Determine the (x, y) coordinate at the center of the cell enclosing the given text.  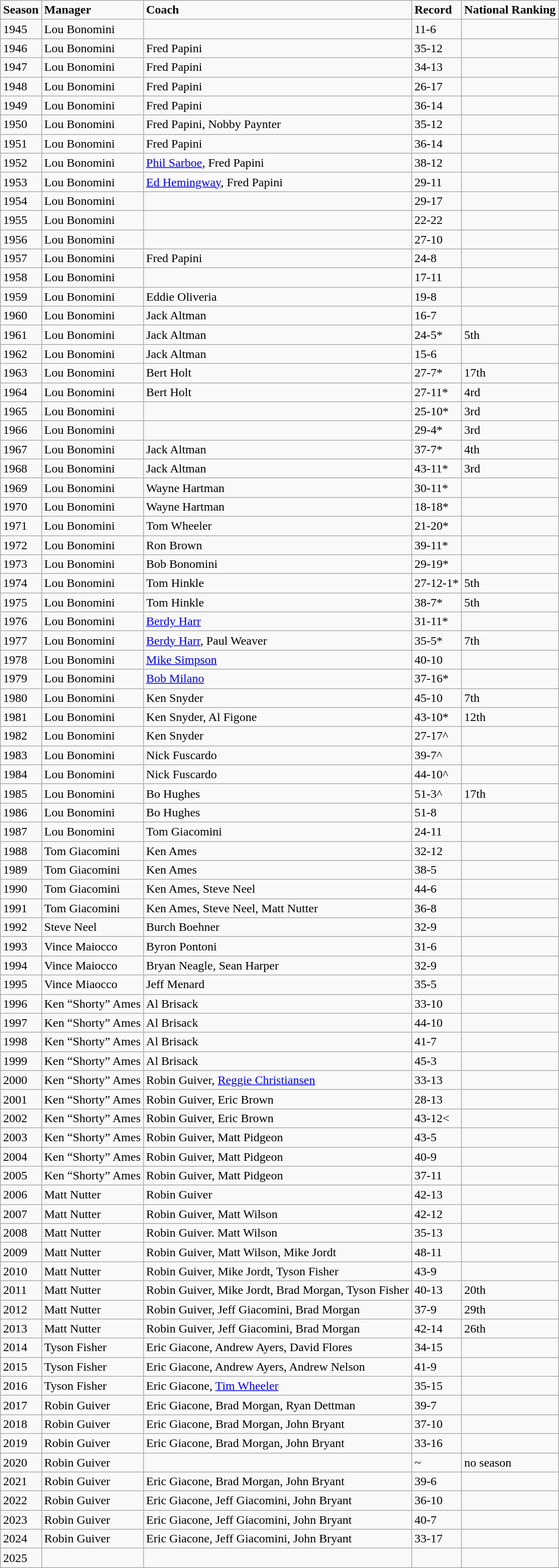
Berdy Harr (278, 622)
22-22 (437, 220)
2002 (21, 1118)
1959 (21, 297)
2021 (21, 1482)
Ken Snyder, Al Figone (278, 717)
15-6 (437, 354)
Ed Hemingway, Fred Papini (278, 182)
2020 (21, 1463)
36-10 (437, 1501)
2018 (21, 1424)
Mike Simpson (278, 660)
37-7* (437, 449)
37-9 (437, 1309)
40-9 (437, 1156)
1984 (21, 774)
no season (510, 1463)
31-11* (437, 622)
1985 (21, 793)
1977 (21, 641)
Berdy Harr, Paul Weaver (278, 641)
26th (510, 1329)
12th (510, 717)
1962 (21, 354)
Eric Giacone, Tim Wheeler (278, 1386)
1958 (21, 278)
1967 (21, 449)
Robin Guiver, Matt Wilson (278, 1214)
43-12< (437, 1118)
45-10 (437, 698)
1948 (21, 86)
Robin Guiver, Mike Jordt, Brad Morgan, Tyson Fisher (278, 1290)
1976 (21, 622)
33-16 (437, 1443)
1979 (21, 679)
39-7^ (437, 755)
36-8 (437, 908)
48-11 (437, 1252)
Manager (92, 10)
1980 (21, 698)
24-11 (437, 831)
Robin Guiver, Mike Jordt, Tyson Fisher (278, 1271)
39-11* (437, 545)
1954 (21, 201)
1946 (21, 48)
21-20* (437, 526)
2012 (21, 1309)
32-12 (437, 851)
2017 (21, 1405)
Steve Neel (92, 927)
1989 (21, 870)
2014 (21, 1348)
20th (510, 1290)
1960 (21, 316)
Vince Miaocco (92, 985)
38-7* (437, 602)
44-10 (437, 1023)
19-8 (437, 297)
2004 (21, 1156)
1995 (21, 985)
2022 (21, 1501)
2005 (21, 1176)
30-11* (437, 488)
2015 (21, 1367)
40-13 (437, 1290)
Eric Giacone, Andrew Ayers, Andrew Nelson (278, 1367)
29th (510, 1309)
39-6 (437, 1482)
1988 (21, 851)
27-10 (437, 239)
31-6 (437, 946)
2000 (21, 1080)
1956 (21, 239)
29-11 (437, 182)
35-13 (437, 1233)
1951 (21, 144)
35-15 (437, 1386)
28-13 (437, 1099)
1971 (21, 526)
Coach (278, 10)
1973 (21, 564)
43-5 (437, 1137)
1983 (21, 755)
29-17 (437, 201)
1963 (21, 373)
42-12 (437, 1214)
Season (21, 10)
Tom Wheeler (278, 526)
41-7 (437, 1042)
Bryan Neagle, Sean Harper (278, 966)
1955 (21, 220)
1972 (21, 545)
26-17 (437, 86)
1953 (21, 182)
Burch Boehner (278, 927)
2003 (21, 1137)
Fred Papini, Nobby Paynter (278, 125)
Eddie Oliveria (278, 297)
16-7 (437, 316)
1947 (21, 67)
2011 (21, 1290)
40-10 (437, 660)
42-14 (437, 1329)
29-4* (437, 430)
1949 (21, 105)
1969 (21, 488)
11-6 (437, 29)
1981 (21, 717)
4rd (510, 392)
1987 (21, 831)
National Ranking (510, 10)
1990 (21, 889)
1994 (21, 966)
1998 (21, 1042)
Jeff Menard (278, 985)
Bob Bonomini (278, 564)
Eric Giacone, Andrew Ayers, David Flores (278, 1348)
1997 (21, 1023)
2016 (21, 1386)
33-10 (437, 1004)
1991 (21, 908)
27-11* (437, 392)
45-3 (437, 1061)
1986 (21, 812)
1978 (21, 660)
1952 (21, 163)
51-3^ (437, 793)
Robin Guiver. Matt Wilson (278, 1233)
2009 (21, 1252)
2023 (21, 1520)
1957 (21, 259)
35-5* (437, 641)
1945 (21, 29)
Record (437, 10)
1975 (21, 602)
1974 (21, 583)
1996 (21, 1004)
44-10^ (437, 774)
37-16* (437, 679)
2025 (21, 1558)
43-10* (437, 717)
1950 (21, 125)
33-13 (437, 1080)
Bob Milano (278, 679)
43-11* (437, 468)
1961 (21, 335)
2008 (21, 1233)
27-17^ (437, 736)
2006 (21, 1195)
39-7 (437, 1405)
42-13 (437, 1195)
37-10 (437, 1424)
34-13 (437, 67)
4th (510, 449)
Byron Pontoni (278, 946)
Ken Ames, Steve Neel, Matt Nutter (278, 908)
2001 (21, 1099)
35-5 (437, 985)
17-11 (437, 278)
38-12 (437, 163)
Eric Giacone, Brad Morgan, Ryan Dettman (278, 1405)
25-10* (437, 411)
37-11 (437, 1176)
1964 (21, 392)
1999 (21, 1061)
27-12-1* (437, 583)
~ (437, 1463)
1965 (21, 411)
Ron Brown (278, 545)
33-17 (437, 1539)
29-19* (437, 564)
2013 (21, 1329)
Robin Guiver, Matt Wilson, Mike Jordt (278, 1252)
44-6 (437, 889)
38-5 (437, 870)
1966 (21, 430)
2007 (21, 1214)
Robin Guiver, Reggie Christiansen (278, 1080)
Ken Ames, Steve Neel (278, 889)
1970 (21, 507)
24-8 (437, 259)
1992 (21, 927)
1993 (21, 946)
1968 (21, 468)
24-5* (437, 335)
43-9 (437, 1271)
Phil Sarboe, Fred Papini (278, 163)
2024 (21, 1539)
34-15 (437, 1348)
2019 (21, 1443)
2010 (21, 1271)
51-8 (437, 812)
18-18* (437, 507)
41-9 (437, 1367)
27-7* (437, 373)
40-7 (437, 1520)
1982 (21, 736)
